Identify which cell holds the provided text, then report its [X, Y] central coordinate. 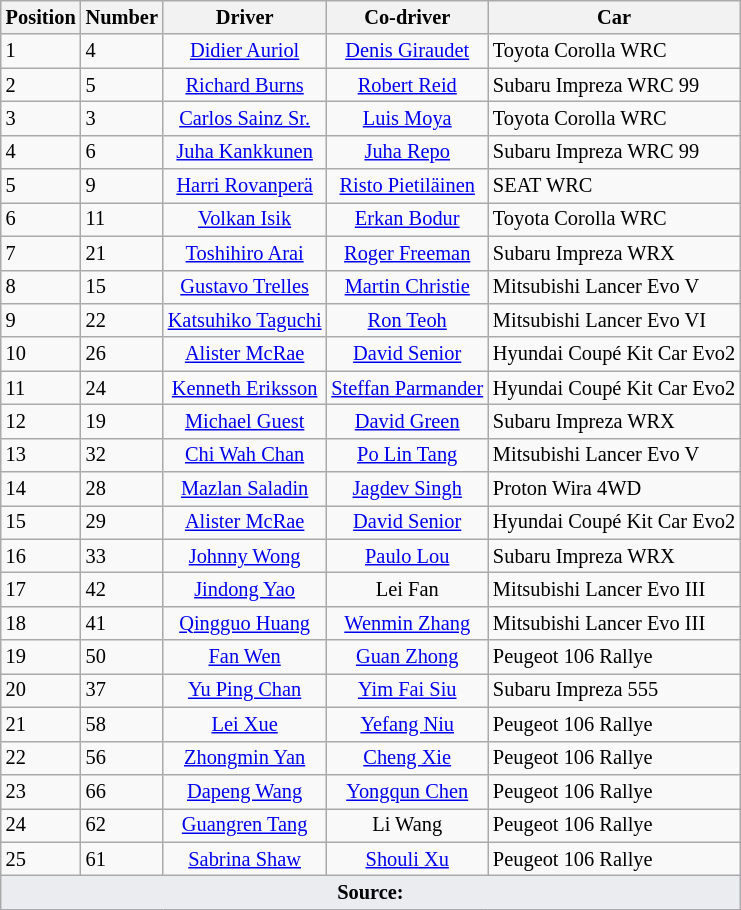
Harri Rovanperä [245, 186]
18 [41, 623]
Carlos Sainz Sr. [245, 118]
Po Lin Tang [407, 455]
Kenneth Eriksson [245, 388]
Michael Guest [245, 421]
12 [41, 421]
Steffan Parmander [407, 388]
Yongqun Chen [407, 791]
7 [41, 253]
Number [122, 17]
Jagdev Singh [407, 489]
Volkan Isik [245, 219]
23 [41, 791]
28 [122, 489]
Robert Reid [407, 85]
10 [41, 354]
Yefang Niu [407, 724]
Shouli Xu [407, 859]
50 [122, 657]
61 [122, 859]
Roger Freeman [407, 253]
Chi Wah Chan [245, 455]
Li Wang [407, 825]
2 [41, 85]
Lei Xue [245, 724]
33 [122, 556]
Subaru Impreza 555 [614, 690]
42 [122, 589]
26 [122, 354]
Source: [370, 892]
Lei Fan [407, 589]
62 [122, 825]
Mitsubishi Lancer Evo VI [614, 320]
Fan Wen [245, 657]
37 [122, 690]
SEAT WRC [614, 186]
Yu Ping Chan [245, 690]
32 [122, 455]
Co-driver [407, 17]
Katsuhiko Taguchi [245, 320]
Erkan Bodur [407, 219]
Juha Repo [407, 152]
1 [41, 51]
Cheng Xie [407, 758]
66 [122, 791]
Ron Teoh [407, 320]
Driver [245, 17]
Guan Zhong [407, 657]
David Green [407, 421]
Toshihiro Arai [245, 253]
Jindong Yao [245, 589]
Paulo Lou [407, 556]
Martin Christie [407, 287]
29 [122, 522]
Guangren Tang [245, 825]
Luis Moya [407, 118]
Johnny Wong [245, 556]
Risto Pietiläinen [407, 186]
17 [41, 589]
Juha Kankkunen [245, 152]
41 [122, 623]
13 [41, 455]
8 [41, 287]
Proton Wira 4WD [614, 489]
Sabrina Shaw [245, 859]
14 [41, 489]
20 [41, 690]
58 [122, 724]
56 [122, 758]
Gustavo Trelles [245, 287]
25 [41, 859]
Mazlan Saladin [245, 489]
Zhongmin Yan [245, 758]
16 [41, 556]
Didier Auriol [245, 51]
Wenmin Zhang [407, 623]
Richard Burns [245, 85]
Qingguo Huang [245, 623]
Car [614, 17]
Position [41, 17]
Denis Giraudet [407, 51]
Dapeng Wang [245, 791]
Yim Fai Siu [407, 690]
